Scan for the cell matching the given text and deliver its [X, Y] coordinate at center. 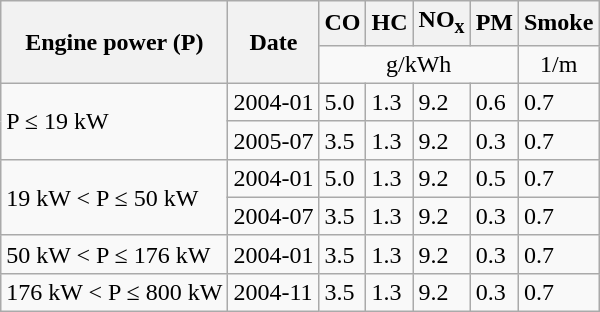
NOx [442, 23]
19 kW < P ≤ 50 kW [114, 197]
176 kW < P ≤ 800 kW [114, 292]
g/kWh [419, 64]
CO [342, 23]
HC [390, 23]
1/m [558, 64]
Date [274, 42]
2005-07 [274, 140]
2004-11 [274, 292]
Smoke [558, 23]
P ≤ 19 kW [114, 121]
PM [494, 23]
2004-07 [274, 216]
50 kW < P ≤ 176 kW [114, 254]
0.6 [494, 102]
Engine power (P) [114, 42]
0.5 [494, 178]
